Pinpoint the cell where the given text exists, returning its (x, y) midpoint coordinate. 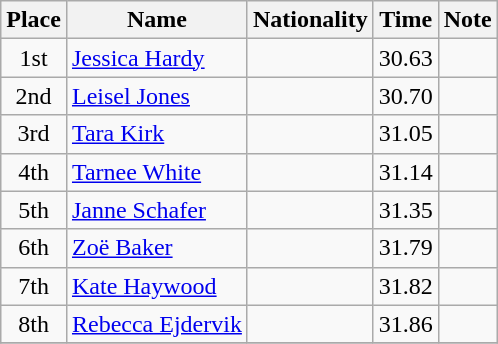
2nd (34, 96)
31.82 (406, 286)
Place (34, 20)
31.14 (406, 172)
Tarnee White (156, 172)
3rd (34, 134)
7th (34, 286)
4th (34, 172)
Note (468, 20)
Rebecca Ejdervik (156, 324)
6th (34, 248)
Kate Haywood (156, 286)
31.79 (406, 248)
1st (34, 58)
Zoë Baker (156, 248)
Leisel Jones (156, 96)
30.70 (406, 96)
31.86 (406, 324)
30.63 (406, 58)
8th (34, 324)
31.35 (406, 210)
Time (406, 20)
5th (34, 210)
Jessica Hardy (156, 58)
Janne Schafer (156, 210)
Nationality (310, 20)
Name (156, 20)
Tara Kirk (156, 134)
31.05 (406, 134)
